Locate the cell with the specified text and output its [x, y] center coordinate. 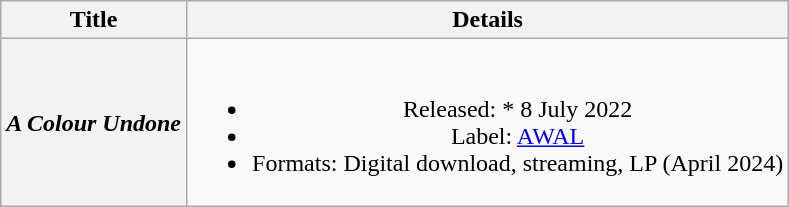
Title [94, 20]
A Colour Undone [94, 122]
Released: * 8 July 2022Label: AWALFormats: Digital download, streaming, LP (April 2024) [488, 122]
Details [488, 20]
